Scan for the cell matching the given text and deliver its [X, Y] coordinate at center. 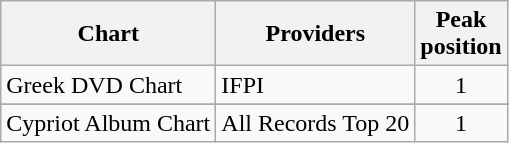
All Records Top 20 [316, 123]
IFPI [316, 85]
Providers [316, 34]
Cypriot Album Chart [108, 123]
Greek DVD Chart [108, 85]
Peakposition [461, 34]
Chart [108, 34]
